Determine the [x, y] coordinate at the center of the cell enclosing the given text.  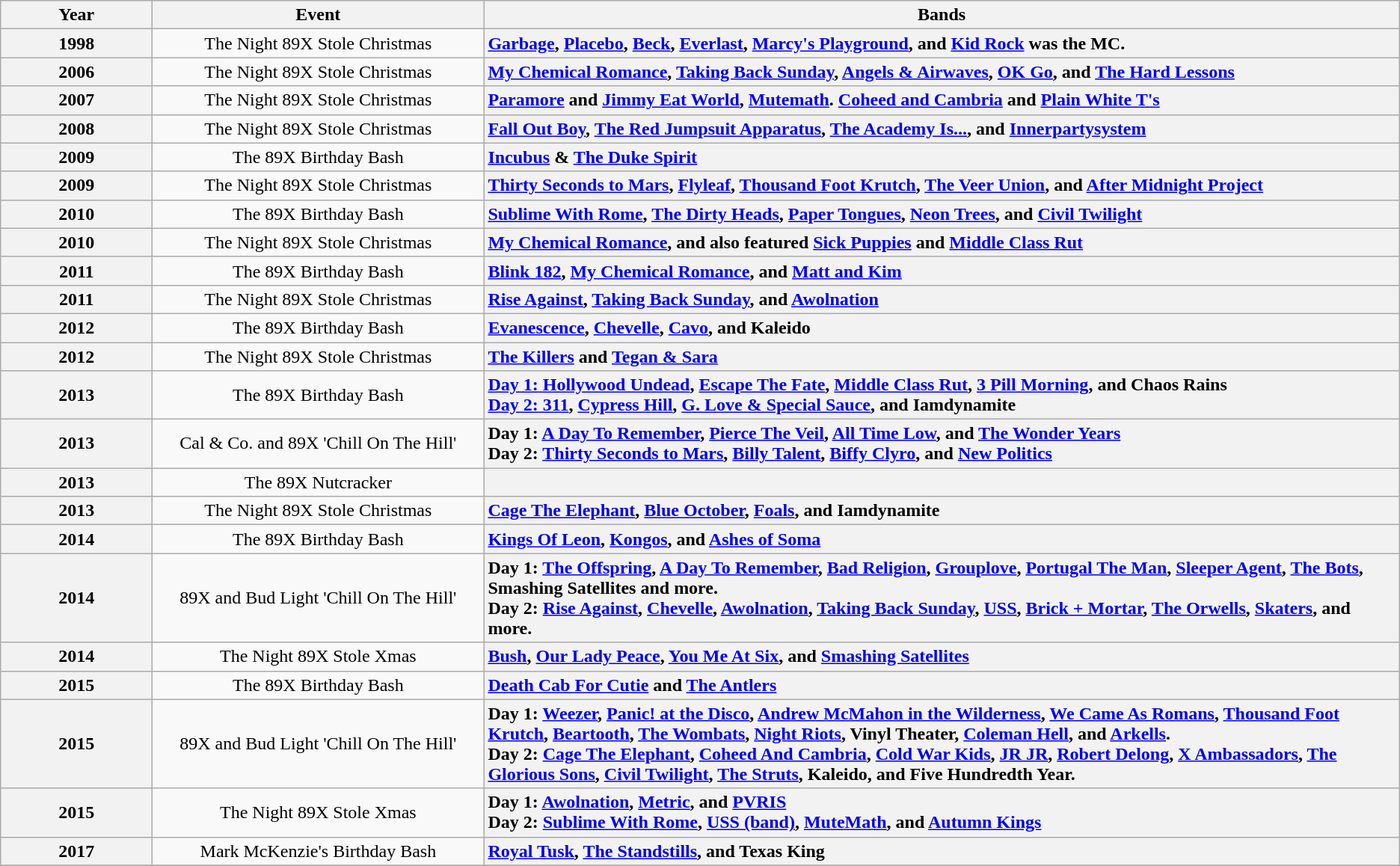
Day 1: Awolnation, Metric, and PVRISDay 2: Sublime With Rome, USS (band), MuteMath, and Autumn Kings [942, 812]
Cal & Co. and 89X 'Chill On The Hill' [319, 444]
My Chemical Romance, Taking Back Sunday, Angels & Airwaves, OK Go, and The Hard Lessons [942, 72]
Bands [942, 15]
Garbage, Placebo, Beck, Everlast, Marcy's Playground, and Kid Rock was the MC. [942, 43]
The 89X Nutcracker [319, 482]
Royal Tusk, The Standstills, and Texas King [942, 851]
1998 [76, 43]
Sublime With Rome, The Dirty Heads, Paper Tongues, Neon Trees, and Civil Twilight [942, 214]
Event [319, 15]
Paramore and Jimmy Eat World, Mutemath. Coheed and Cambria and Plain White T's [942, 100]
Thirty Seconds to Mars, Flyleaf, Thousand Foot Krutch, The Veer Union, and After Midnight Project [942, 185]
2017 [76, 851]
Year [76, 15]
Rise Against, Taking Back Sunday, and Awolnation [942, 299]
2006 [76, 72]
Cage The Elephant, Blue October, Foals, and Iamdynamite [942, 511]
2008 [76, 129]
Incubus & The Duke Spirit [942, 157]
Evanescence, Chevelle, Cavo, and Kaleido [942, 328]
2007 [76, 100]
My Chemical Romance, and also featured Sick Puppies and Middle Class Rut [942, 242]
The Killers and Tegan & Sara [942, 357]
Mark McKenzie's Birthday Bash [319, 851]
Blink 182, My Chemical Romance, and Matt and Kim [942, 271]
Death Cab For Cutie and The Antlers [942, 685]
Bush, Our Lady Peace, You Me At Six, and Smashing Satellites [942, 657]
Fall Out Boy, The Red Jumpsuit Apparatus, The Academy Is..., and Innerpartysystem [942, 129]
Kings Of Leon, Kongos, and Ashes of Soma [942, 539]
